Extract the (x, y) coordinate from the center of the cell holding the provided text.  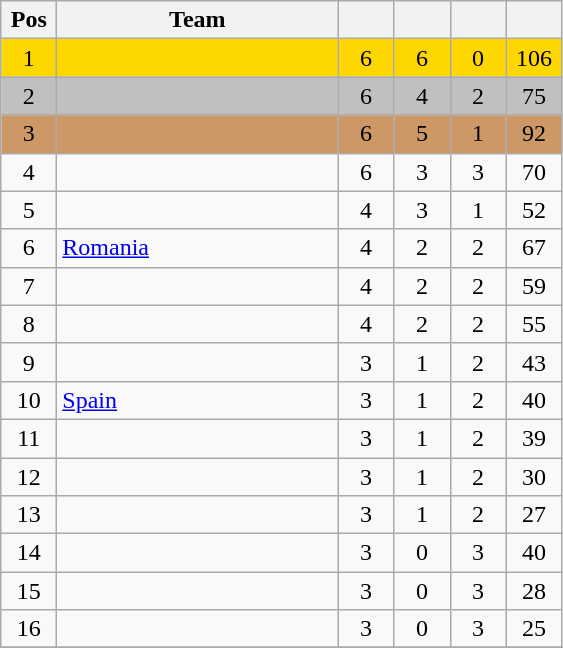
10 (29, 400)
16 (29, 629)
15 (29, 591)
27 (534, 515)
14 (29, 553)
39 (534, 438)
43 (534, 362)
25 (534, 629)
75 (534, 96)
59 (534, 286)
92 (534, 134)
13 (29, 515)
Spain (198, 400)
106 (534, 58)
Team (198, 20)
Romania (198, 248)
28 (534, 591)
7 (29, 286)
9 (29, 362)
12 (29, 477)
Pos (29, 20)
8 (29, 324)
55 (534, 324)
11 (29, 438)
70 (534, 172)
30 (534, 477)
52 (534, 210)
67 (534, 248)
